Return [X, Y] of the center of cell containing provided text 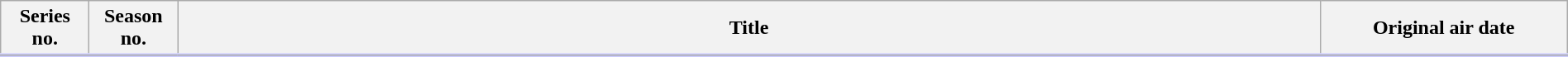
Season no. [134, 28]
Original air date [1444, 28]
Series no. [45, 28]
Title [749, 28]
